Extract the (X, Y) coordinate from the center of the cell holding the provided text.  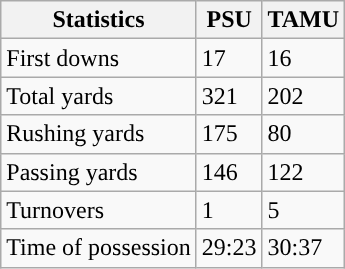
17 (229, 58)
TAMU (304, 20)
Passing yards (99, 172)
146 (229, 172)
Time of possession (99, 248)
80 (304, 134)
PSU (229, 20)
202 (304, 96)
Rushing yards (99, 134)
5 (304, 210)
30:37 (304, 248)
175 (229, 134)
16 (304, 58)
122 (304, 172)
321 (229, 96)
Statistics (99, 20)
Turnovers (99, 210)
29:23 (229, 248)
First downs (99, 58)
1 (229, 210)
Total yards (99, 96)
